Return the [x, y] coordinate for the center point of the cell that contains the specified text.  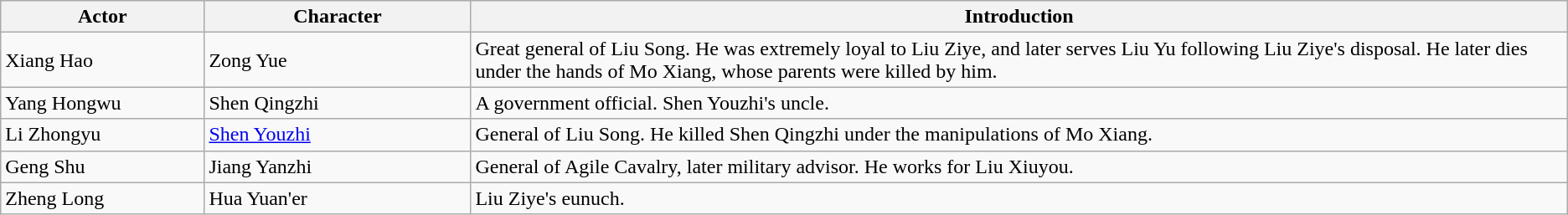
Shen Youzhi [338, 135]
Zong Yue [338, 60]
Yang Hongwu [102, 103]
Liu Ziye's eunuch. [1019, 198]
Geng Shu [102, 166]
Character [338, 17]
A government official. Shen Youzhi's uncle. [1019, 103]
Xiang Hao [102, 60]
General of Agile Cavalry, later military advisor. He works for Liu Xiuyou. [1019, 166]
Jiang Yanzhi [338, 166]
General of Liu Song. He killed Shen Qingzhi under the manipulations of Mo Xiang. [1019, 135]
Introduction [1019, 17]
Zheng Long [102, 198]
Actor [102, 17]
Shen Qingzhi [338, 103]
Li Zhongyu [102, 135]
Hua Yuan'er [338, 198]
